Find where the given text appears and provide that cell's center as (x, y) coordinate. 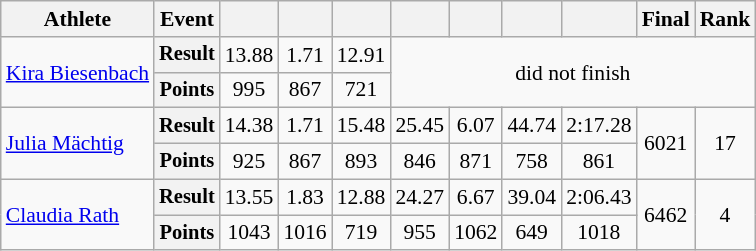
17 (726, 144)
Julia Mächtig (78, 144)
2:06.43 (598, 197)
861 (598, 162)
did not finish (572, 72)
925 (250, 162)
15.48 (362, 126)
Final (666, 19)
846 (420, 162)
13.55 (250, 197)
1.83 (304, 197)
1018 (598, 233)
24.27 (420, 197)
1043 (250, 233)
14.38 (250, 126)
6.67 (476, 197)
649 (532, 233)
6.07 (476, 126)
Event (187, 19)
719 (362, 233)
Rank (726, 19)
Kira Biesenbach (78, 72)
4 (726, 214)
955 (420, 233)
1062 (476, 233)
6021 (666, 144)
39.04 (532, 197)
893 (362, 162)
995 (250, 90)
1016 (304, 233)
758 (532, 162)
12.88 (362, 197)
6462 (666, 214)
Athlete (78, 19)
13.88 (250, 55)
25.45 (420, 126)
44.74 (532, 126)
Claudia Rath (78, 214)
12.91 (362, 55)
721 (362, 90)
871 (476, 162)
2:17.28 (598, 126)
